Pinpoint the cell where the given text exists, returning its [x, y] midpoint coordinate. 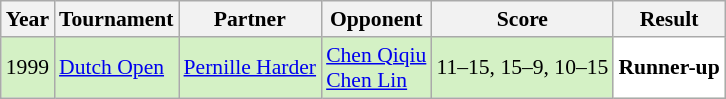
Partner [250, 19]
Pernille Harder [250, 68]
Result [668, 19]
Tournament [116, 19]
Chen Qiqiu Chen Lin [376, 68]
1999 [28, 68]
11–15, 15–9, 10–15 [522, 68]
Opponent [376, 19]
Score [522, 19]
Year [28, 19]
Dutch Open [116, 68]
Runner-up [668, 68]
